Return (X, Y) of the center of cell containing provided text 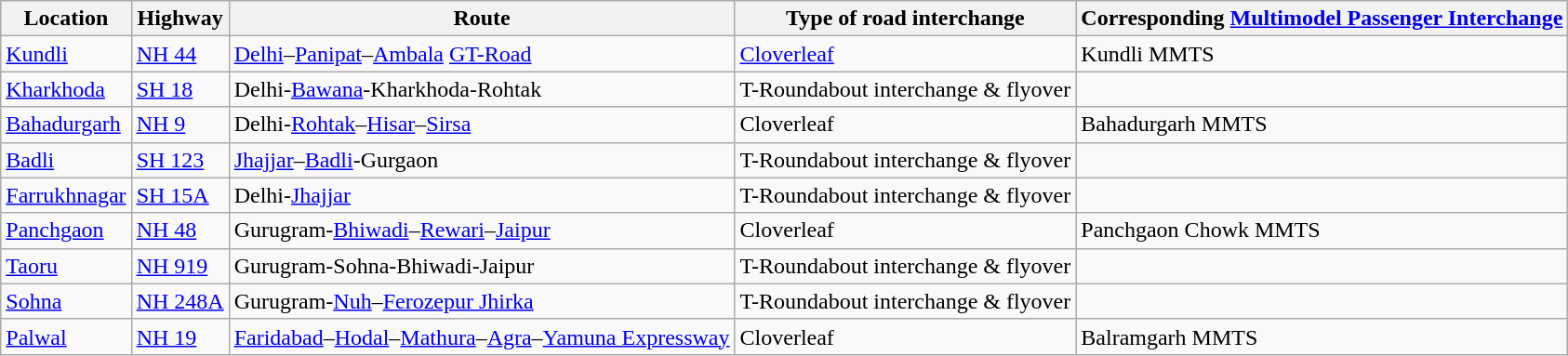
Balramgarh MMTS (1322, 336)
Farrukhnagar (66, 195)
NH 919 (180, 266)
Kundli MMTS (1322, 54)
Panchgaon (66, 231)
Delhi-Jhajjar (482, 195)
Corresponding Multimodel Passenger Interchange (1322, 19)
NH 48 (180, 231)
Sohna (66, 301)
Bahadurgarh MMTS (1322, 125)
SH 15A (180, 195)
NH 9 (180, 125)
SH 123 (180, 160)
NH 44 (180, 54)
NH 248A (180, 301)
Faridabad–Hodal–Mathura–Agra–Yamuna Expressway (482, 336)
Delhi-Rohtak–Hisar–Sirsa (482, 125)
Highway (180, 19)
Panchgaon Chowk MMTS (1322, 231)
Badli (66, 160)
Palwal (66, 336)
Gurugram-Sohna-Bhiwadi-Jaipur (482, 266)
Type of road interchange (906, 19)
Gurugram-Bhiwadi–Rewari–Jaipur (482, 231)
Taoru (66, 266)
SH 18 (180, 89)
Location (66, 19)
Delhi-Bawana-Kharkhoda-Rohtak (482, 89)
Gurugram-Nuh–Ferozepur Jhirka (482, 301)
Delhi–Panipat–Ambala GT-Road (482, 54)
Jhajjar–Badli-Gurgaon (482, 160)
NH 19 (180, 336)
Bahadurgarh (66, 125)
Kundli (66, 54)
Kharkhoda (66, 89)
Route (482, 19)
